Provide the (X, Y) coordinate of the cell's center where the given text is located.  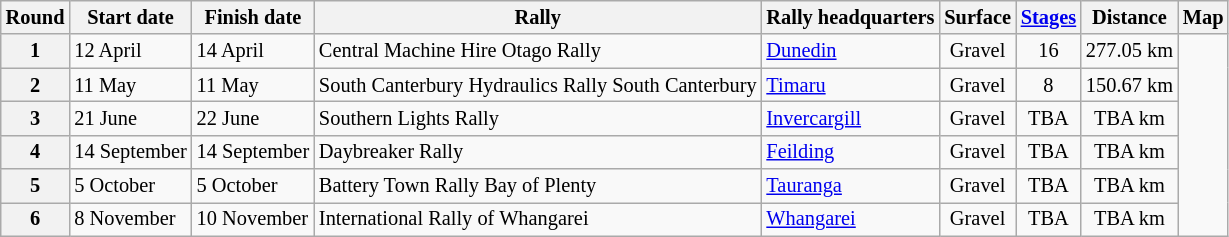
Round (36, 17)
22 June (253, 118)
10 November (253, 219)
Rally headquarters (850, 17)
21 June (130, 118)
Tauranga (850, 186)
Start date (130, 17)
1 (36, 51)
Finish date (253, 17)
Surface (977, 17)
12 April (130, 51)
6 (36, 219)
Map (1203, 17)
Stages (1048, 17)
Rally (538, 17)
4 (36, 152)
14 April (253, 51)
16 (1048, 51)
3 (36, 118)
Feilding (850, 152)
150.67 km (1130, 85)
South Canterbury Hydraulics Rally South Canterbury (538, 85)
8 November (130, 219)
Central Machine Hire Otago Rally (538, 51)
2 (36, 85)
8 (1048, 85)
277.05 km (1130, 51)
Distance (1130, 17)
Whangarei (850, 219)
Dunedin (850, 51)
5 (36, 186)
Southern Lights Rally (538, 118)
Invercargill (850, 118)
International Rally of Whangarei (538, 219)
Battery Town Rally Bay of Plenty (538, 186)
Daybreaker Rally (538, 152)
Timaru (850, 85)
